Find where the given text appears and provide that cell's center as (X, Y) coordinate. 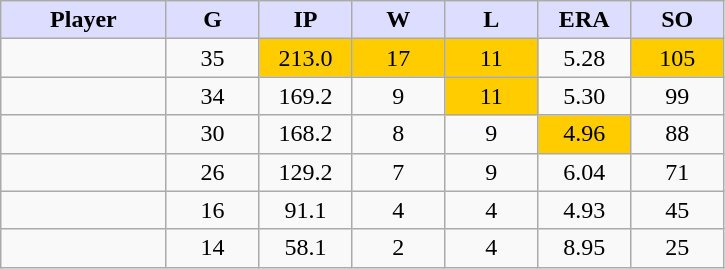
105 (678, 58)
7 (398, 172)
213.0 (306, 58)
IP (306, 20)
G (212, 20)
129.2 (306, 172)
16 (212, 210)
2 (398, 248)
91.1 (306, 210)
45 (678, 210)
71 (678, 172)
58.1 (306, 248)
Player (84, 20)
4.96 (584, 134)
4.93 (584, 210)
8.95 (584, 248)
30 (212, 134)
25 (678, 248)
ERA (584, 20)
26 (212, 172)
SO (678, 20)
169.2 (306, 96)
5.28 (584, 58)
168.2 (306, 134)
8 (398, 134)
14 (212, 248)
34 (212, 96)
5.30 (584, 96)
6.04 (584, 172)
35 (212, 58)
17 (398, 58)
88 (678, 134)
L (492, 20)
99 (678, 96)
W (398, 20)
